Pinpoint the cell where the given text exists, returning its [X, Y] midpoint coordinate. 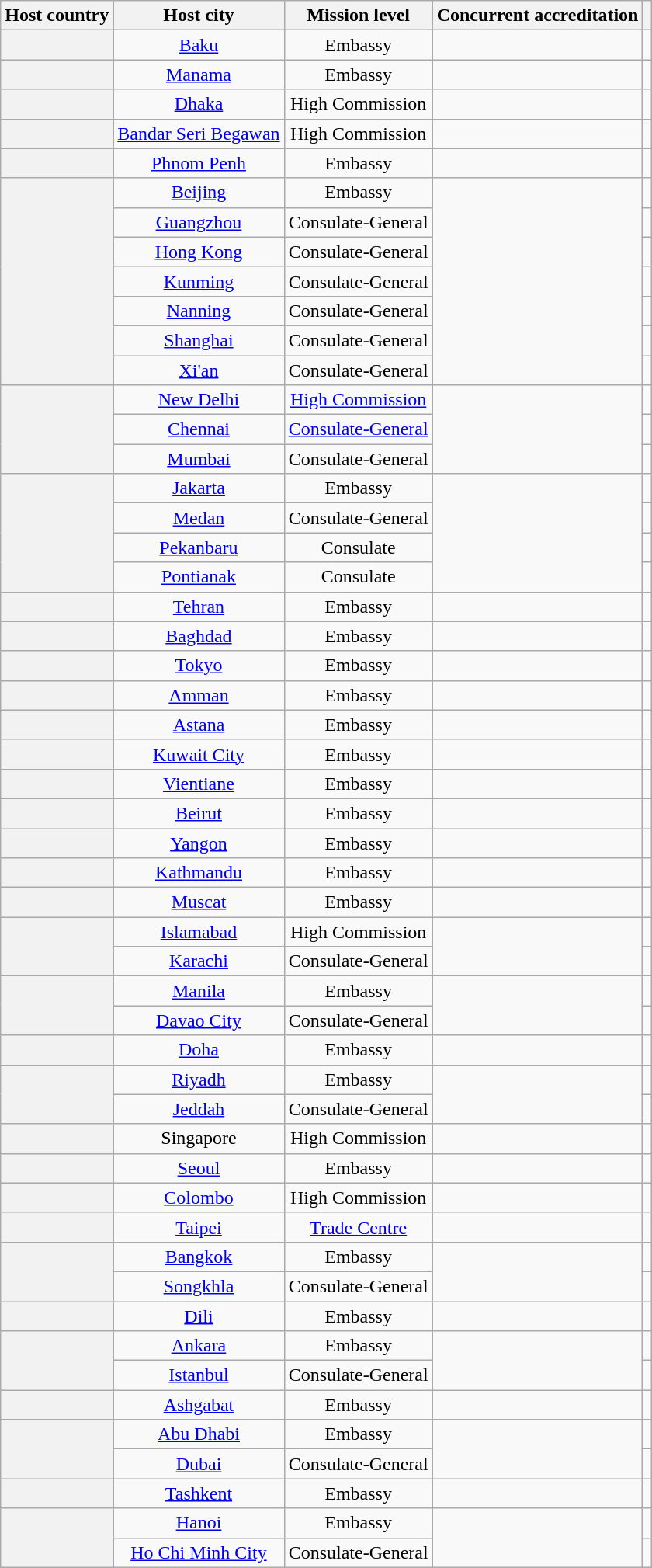
Tokyo [199, 666]
Karachi [199, 961]
Doha [199, 1050]
Beijing [199, 193]
Kunming [199, 281]
Mission level [359, 16]
Abu Dhabi [199, 1434]
Trade Centre [359, 1227]
Dubai [199, 1464]
Nanning [199, 311]
Pontianak [199, 577]
Dhaka [199, 104]
Host country [57, 16]
Host city [199, 16]
Kathmandu [199, 873]
Tashkent [199, 1493]
Taipei [199, 1227]
Bangkok [199, 1257]
Medan [199, 518]
Mumbai [199, 459]
Colombo [199, 1198]
Baku [199, 45]
Manama [199, 75]
Jakarta [199, 488]
Concurrent accreditation [537, 16]
Songkhla [199, 1286]
Astana [199, 725]
Hanoi [199, 1523]
Beirut [199, 813]
Pekanbaru [199, 548]
Riyadh [199, 1080]
Chennai [199, 429]
Seoul [199, 1168]
Istanbul [199, 1375]
Yangon [199, 843]
Ankara [199, 1346]
Baghdad [199, 636]
Tehran [199, 607]
Ho Chi Minh City [199, 1552]
Amman [199, 695]
Hong Kong [199, 252]
Muscat [199, 902]
Shanghai [199, 340]
New Delhi [199, 400]
Dili [199, 1316]
Bandar Seri Begawan [199, 134]
Singapore [199, 1139]
Jeddah [199, 1109]
Kuwait City [199, 754]
Manila [199, 991]
Vientiane [199, 784]
Guangzhou [199, 222]
Davao City [199, 1020]
Xi'an [199, 370]
Ashgabat [199, 1405]
Islamabad [199, 932]
Phnom Penh [199, 163]
